From the cell containing the given text, extract its center point as (X, Y) coordinate. 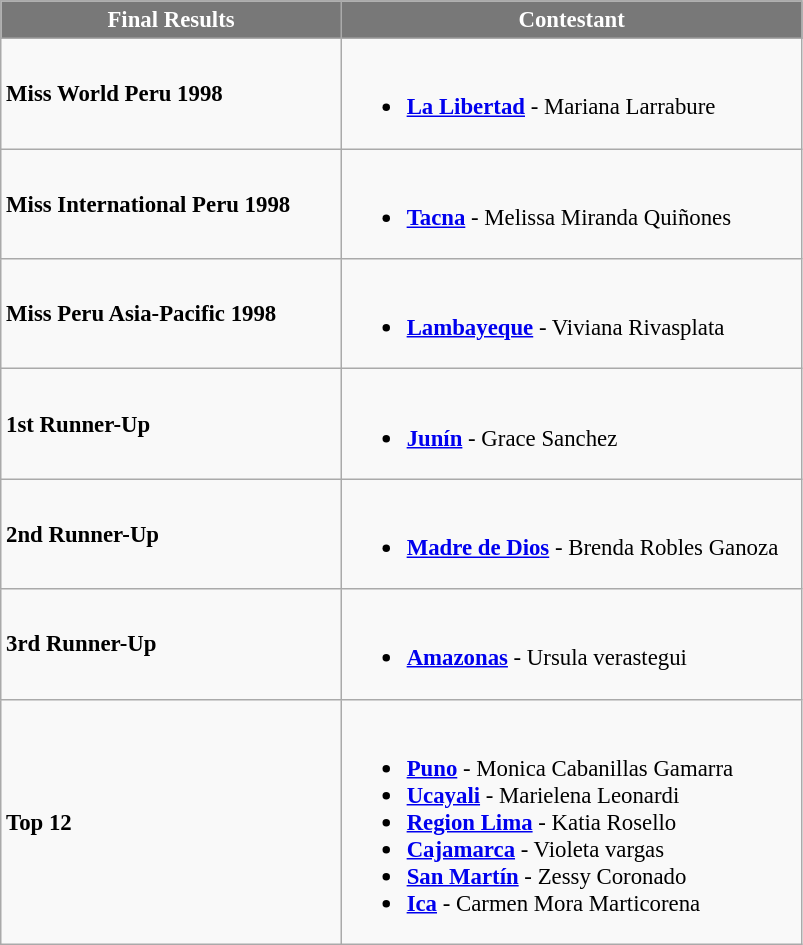
La Libertad - Mariana Larrabure (572, 94)
1st Runner-Up (172, 424)
Contestant (572, 20)
Miss World Peru 1998 (172, 94)
Miss Peru Asia-Pacific 1998 (172, 314)
Tacna - Melissa Miranda Quiñones (572, 204)
Lambayeque - Viviana Rivasplata (572, 314)
Top 12 (172, 822)
Miss International Peru 1998 (172, 204)
2nd Runner-Up (172, 534)
Madre de Dios - Brenda Robles Ganoza (572, 534)
Final Results (172, 20)
3rd Runner-Up (172, 644)
Amazonas - Ursula verastegui (572, 644)
Junín - Grace Sanchez (572, 424)
